Provide the [x, y] coordinate of the cell's center where the given text is located.  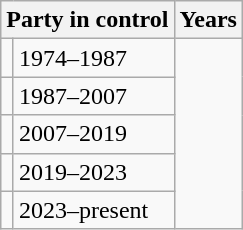
1974–1987 [94, 58]
1987–2007 [94, 96]
2019–2023 [94, 172]
2007–2019 [94, 134]
Party in control [88, 20]
2023–present [94, 210]
Years [208, 20]
